Return [x, y] of the center of cell containing provided text 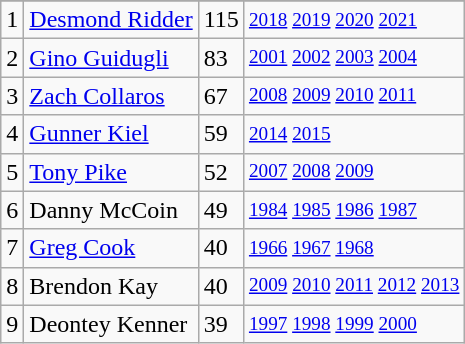
1997 1998 1999 2000 [354, 324]
Desmond Ridder [111, 20]
2018 2019 2020 2021 [354, 20]
59 [221, 134]
4 [12, 134]
8 [12, 286]
6 [12, 210]
2 [12, 58]
49 [221, 210]
Tony Pike [111, 172]
2009 2010 2011 2012 2013 [354, 286]
2008 2009 2010 2011 [354, 96]
1984 1985 1986 1987 [354, 210]
Brendon Kay [111, 286]
Zach Collaros [111, 96]
5 [12, 172]
1 [12, 20]
67 [221, 96]
39 [221, 324]
83 [221, 58]
Danny McCoin [111, 210]
Deontey Kenner [111, 324]
9 [12, 324]
7 [12, 248]
Gunner Kiel [111, 134]
2007 2008 2009 [354, 172]
2001 2002 2003 2004 [354, 58]
52 [221, 172]
2014 2015 [354, 134]
1966 1967 1968 [354, 248]
Greg Cook [111, 248]
3 [12, 96]
115 [221, 20]
Gino Guidugli [111, 58]
